Return [X, Y] of the center of cell containing provided text 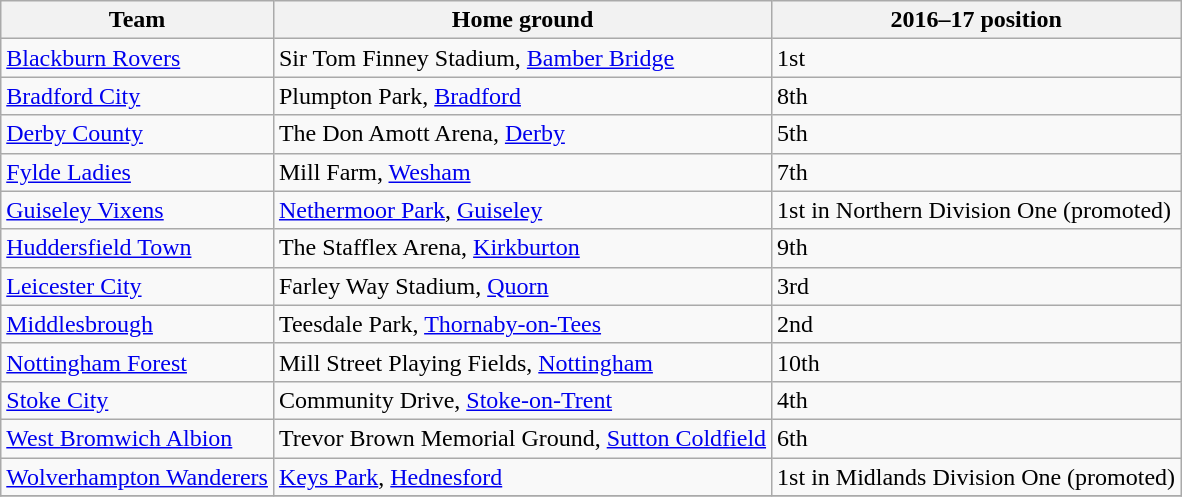
Leicester City [138, 286]
Community Drive, Stoke-on-Trent [522, 400]
Keys Park, Hednesford [522, 477]
Mill Street Playing Fields, Nottingham [522, 362]
Plumpton Park, Bradford [522, 96]
Huddersfield Town [138, 248]
Stoke City [138, 400]
1st [976, 58]
Blackburn Rovers [138, 58]
2nd [976, 324]
Nottingham Forest [138, 362]
The Don Amott Arena, Derby [522, 134]
Team [138, 20]
9th [976, 248]
Guiseley Vixens [138, 210]
The Stafflex Arena, Kirkburton [522, 248]
Nethermoor Park, Guiseley [522, 210]
Fylde Ladies [138, 172]
Home ground [522, 20]
10th [976, 362]
Mill Farm, Wesham [522, 172]
Derby County [138, 134]
2016–17 position [976, 20]
Farley Way Stadium, Quorn [522, 286]
8th [976, 96]
5th [976, 134]
7th [976, 172]
Teesdale Park, Thornaby-on-Tees [522, 324]
Sir Tom Finney Stadium, Bamber Bridge [522, 58]
3rd [976, 286]
1st in Northern Division One (promoted) [976, 210]
Middlesbrough [138, 324]
1st in Midlands Division One (promoted) [976, 477]
4th [976, 400]
Wolverhampton Wanderers [138, 477]
West Bromwich Albion [138, 438]
6th [976, 438]
Trevor Brown Memorial Ground, Sutton Coldfield [522, 438]
Bradford City [138, 96]
